Scan for the cell matching the given text and deliver its (X, Y) coordinate at center. 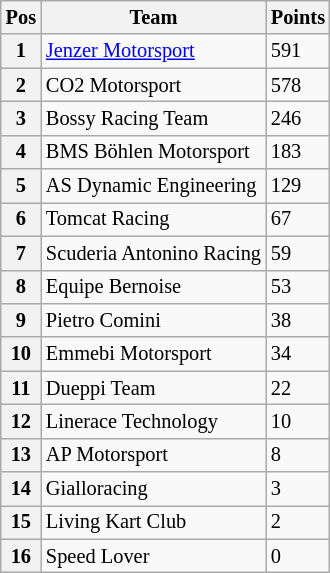
16 (21, 556)
4 (21, 152)
9 (21, 320)
7 (21, 253)
11 (21, 388)
246 (298, 118)
Jenzer Motorsport (154, 51)
13 (21, 455)
578 (298, 85)
BMS Böhlen Motorsport (154, 152)
Pos (21, 17)
Team (154, 17)
15 (21, 522)
129 (298, 186)
Living Kart Club (154, 522)
Bossy Racing Team (154, 118)
183 (298, 152)
Gialloracing (154, 489)
0 (298, 556)
CO2 Motorsport (154, 85)
Points (298, 17)
Scuderia Antonino Racing (154, 253)
Emmebi Motorsport (154, 354)
1 (21, 51)
6 (21, 219)
Linerace Technology (154, 421)
Tomcat Racing (154, 219)
38 (298, 320)
12 (21, 421)
Speed Lover (154, 556)
591 (298, 51)
5 (21, 186)
59 (298, 253)
53 (298, 287)
Equipe Bernoise (154, 287)
67 (298, 219)
Dueppi Team (154, 388)
AS Dynamic Engineering (154, 186)
34 (298, 354)
AP Motorsport (154, 455)
22 (298, 388)
Pietro Comini (154, 320)
14 (21, 489)
